Identify which cell holds the provided text, then report its (x, y) central coordinate. 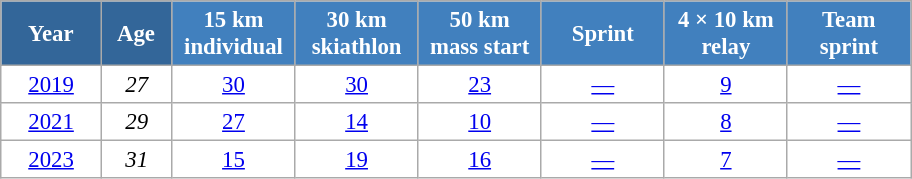
Age (136, 34)
29 (136, 122)
Sprint (602, 34)
15 (234, 160)
7 (726, 160)
2019 (52, 85)
19 (356, 160)
10 (480, 122)
23 (480, 85)
14 (356, 122)
30 km skiathlon (356, 34)
8 (726, 122)
50 km mass start (480, 34)
4 × 10 km relay (726, 34)
2023 (52, 160)
Year (52, 34)
31 (136, 160)
Team sprint (848, 34)
16 (480, 160)
2021 (52, 122)
15 km individual (234, 34)
9 (726, 85)
